Return (X, Y) of the center of cell containing provided text 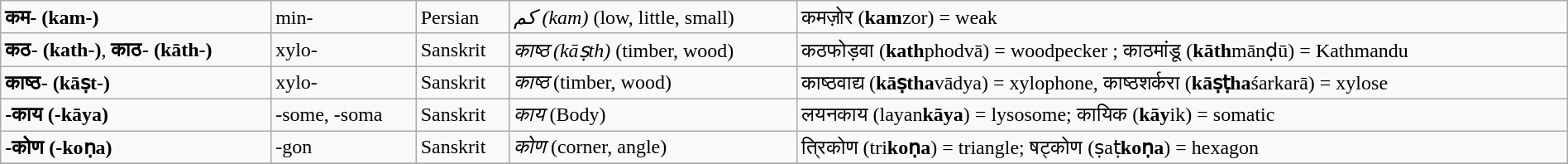
काष्ठ (timber, wood) (653, 83)
कठ- (kath-), काठ- (kāth-) (136, 50)
कमज़ोर (kamzor) = weak (1182, 17)
کم (kam) (low, little, small) (653, 17)
काय (Body) (653, 114)
-some, -soma (344, 114)
कम- (kam-) (136, 17)
कठफोड़वा (kathphodvā) = woodpecker ; काठमांडू (kāthmānḍū) = Kathmandu (1182, 50)
लयनकाय (layankāya) = lysosome; कायिक (kāyik) = somatic (1182, 114)
-कोण (-koṇa) (136, 147)
काष्ठ (kāṣth) (timber, wood) (653, 50)
min- (344, 17)
काष्ठवाद्य (kāṣthavādya) = xylophone, काष्ठशर्करा (kāṣṭhaśarkarā) = xylose (1182, 83)
-gon (344, 147)
Persian (462, 17)
कोण (corner, angle) (653, 147)
त्रिकोण (trikoṇa) = triangle; षट्कोण (ṣaṭkoṇa) = hexagon (1182, 147)
-काय (-kāya) (136, 114)
काष्ठ- (kāṣt-) (136, 83)
